Scan for the cell matching the given text and deliver its (x, y) coordinate at center. 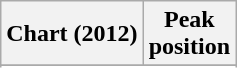
Peakposition (189, 34)
Chart (2012) (72, 34)
